Provide the [X, Y] coordinate of the cell's center where the given text is located.  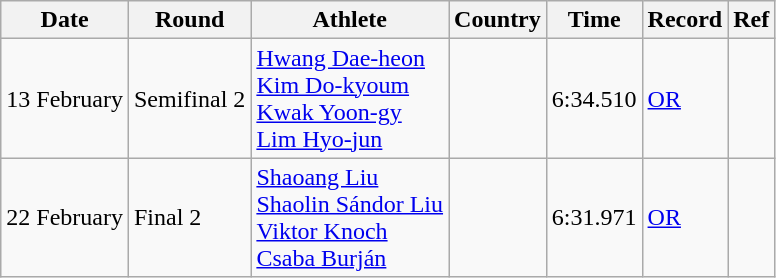
22 February [65, 218]
Hwang Dae-heonKim Do-kyoumKwak Yoon-gyLim Hyo-jun [350, 98]
Semifinal 2 [189, 98]
Round [189, 20]
Athlete [350, 20]
Time [594, 20]
Date [65, 20]
Shaoang LiuShaolin Sándor LiuViktor KnochCsaba Burján [350, 218]
Ref [752, 20]
Country [498, 20]
Final 2 [189, 218]
6:34.510 [594, 98]
Record [685, 20]
13 February [65, 98]
6:31.971 [594, 218]
